Capture the cell that displays the provided text and extract its (x, y) central coordinate. 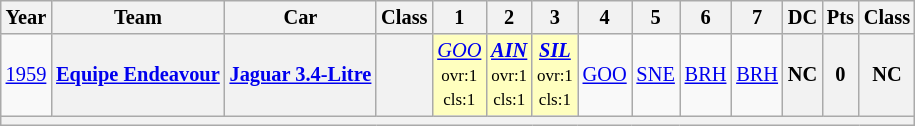
Pts (840, 17)
Jaguar 3.4-Litre (301, 75)
5 (656, 17)
Car (301, 17)
0 (840, 75)
1 (459, 17)
6 (706, 17)
SNE (656, 75)
Equipe Endeavour (138, 75)
DC (802, 17)
4 (605, 17)
2 (509, 17)
7 (757, 17)
AINovr:1cls:1 (509, 75)
Year (26, 17)
GOOovr:1cls:1 (459, 75)
Team (138, 17)
GOO (605, 75)
SILovr:1cls:1 (555, 75)
1959 (26, 75)
3 (555, 17)
